Find where the given text appears and provide that cell's center as [X, Y] coordinate. 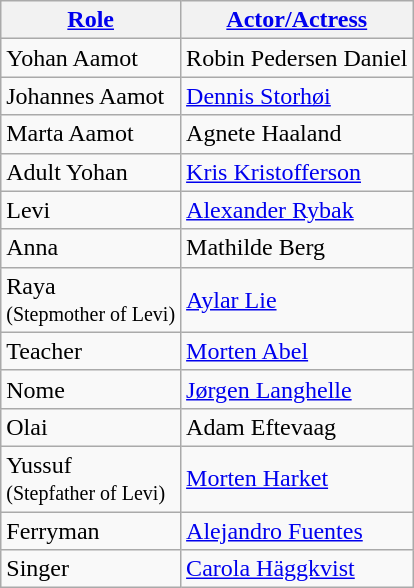
Levi [91, 210]
Jørgen Langhelle [297, 389]
Johannes Aamot [91, 96]
Dennis Storhøi [297, 96]
Aylar Lie [297, 300]
Anna [91, 248]
Actor/Actress [297, 20]
Raya(Stepmother of Levi) [91, 300]
Morten Abel [297, 351]
Alexander Rybak [297, 210]
Singer [91, 569]
Nome [91, 389]
Carola Häggkvist [297, 569]
Mathilde Berg [297, 248]
Role [91, 20]
Yussuf(Stepfather of Levi) [91, 478]
Robin Pedersen Daniel [297, 58]
Teacher [91, 351]
Morten Harket [297, 478]
Ferryman [91, 531]
Olai [91, 427]
Adult Yohan [91, 172]
Marta Aamot [91, 134]
Adam Eftevaag [297, 427]
Yohan Aamot [91, 58]
Alejandro Fuentes [297, 531]
Agnete Haaland [297, 134]
Kris Kristofferson [297, 172]
